Identify which cell holds the provided text, then report its [X, Y] central coordinate. 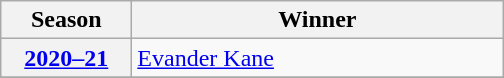
2020–21 [66, 58]
Evander Kane [318, 58]
Season [66, 20]
Winner [318, 20]
